Extract the (X, Y) coordinate from the center of the cell holding the provided text.  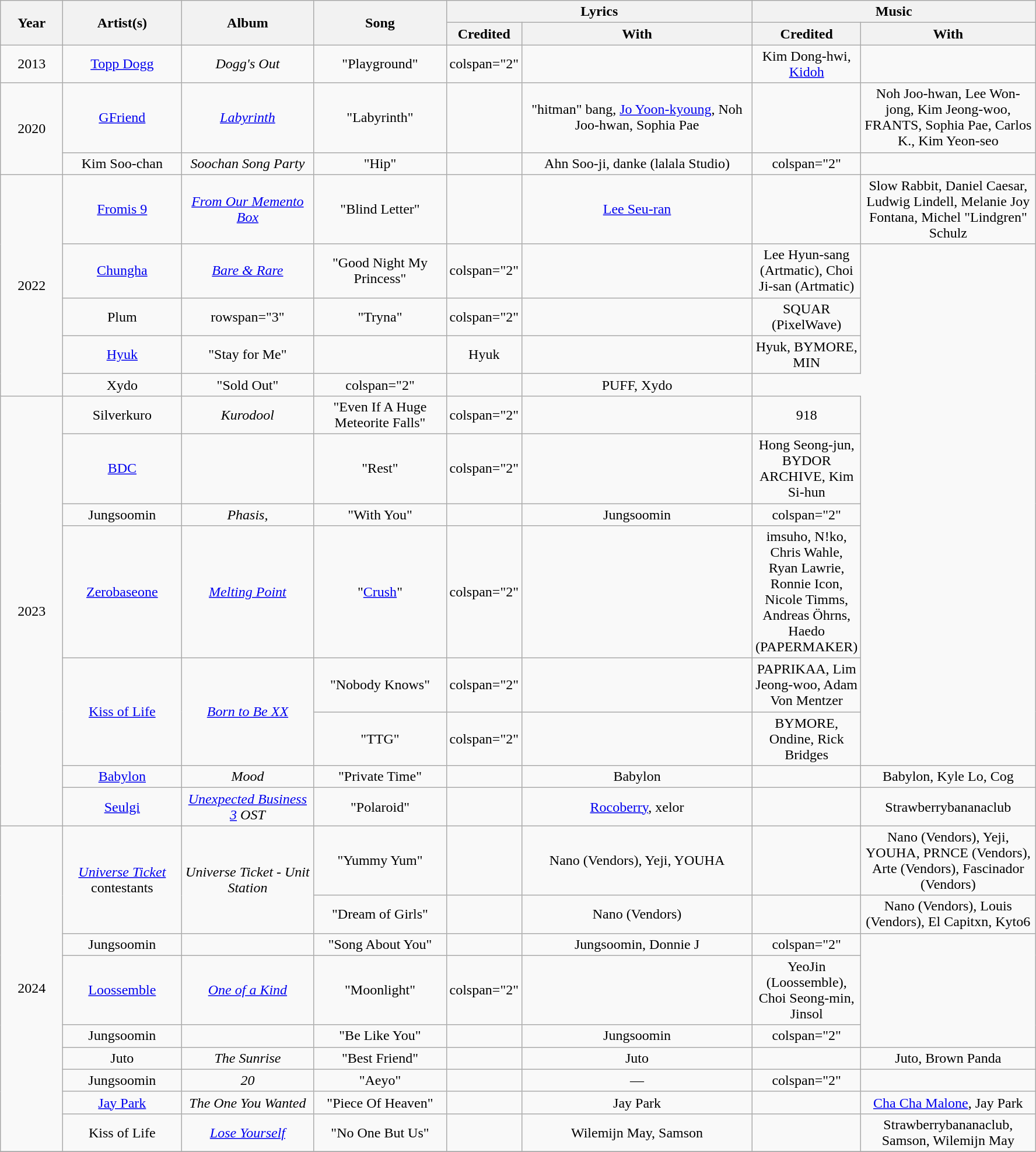
Loossemble (123, 990)
PUFF, Xydo (637, 385)
One of a Kind (247, 990)
Silverkuro (123, 414)
PAPRIKAA, Lim Jeong-woo, Adam Von Mentzer (807, 685)
BYMORE, Ondine, Rick Bridges (807, 739)
SQUAR (PixelWave) (807, 316)
"Tryna" (380, 316)
Strawberrybananaclub (949, 807)
Mood (247, 777)
"Yummy Yum" (380, 860)
rowspan="3" (247, 316)
2024 (32, 989)
Born to Be XX (247, 712)
Lose Yourself (247, 1132)
Nano (Vendors) (637, 914)
"Dream of Girls" (380, 914)
Kim Dong-hwi, Kidoh (807, 64)
Dogg's Out (247, 64)
Soochan Song Party (247, 163)
Artist(s) (123, 23)
Album (247, 23)
"Polaroid" (380, 807)
Plum (123, 316)
Fromis 9 (123, 209)
Universe Ticket contestants (123, 879)
20 (247, 1080)
Hong Seong-jun, BYDOR ARCHIVE, Kim Si-hun (807, 468)
"hitman" bang, Jo Yoon-kyoung, Noh Joo-hwan, Sophia Pae (637, 118)
"No One But Us" (380, 1132)
"Aeyo" (380, 1080)
"TTG" (380, 739)
Strawberrybananaclub, Samson, Wilemijn May (949, 1132)
"Even If A Huge Meteorite Falls" (380, 414)
Babylon, Kyle Lo, Cog (949, 777)
Lee Hyun-sang (Artmatic), Choi Ji-san (Artmatic) (807, 271)
Nano (Vendors), Yeji, YOUHA (637, 860)
Noh Joo-hwan, Lee Won-jong, Kim Jeong-woo, FRANTS, Sophia Pae, Carlos K., Kim Yeon-seo (949, 118)
Jungsoomin, Donnie J (637, 944)
Hyuk, BYMORE, MIN (807, 355)
Lyrics (600, 12)
"Labyrinth" (380, 118)
"Nobody Knows" (380, 685)
YeoJin (Loossemble), Choi Seong-min, Jinsol (807, 990)
Ahn Soo-ji, danke (lalala Studio) (637, 163)
Year (32, 23)
2020 (32, 128)
BDC (123, 468)
Labyrinth (247, 118)
Bare & Rare (247, 271)
"Good Night My Princess" (380, 271)
Wilemijn May, Samson (637, 1132)
Nano (Vendors), Louis (Vendors), El Capitxn, Kyto6 (949, 914)
The Sunrise (247, 1058)
Song (380, 23)
Kim Soo-chan (123, 163)
"Best Friend" (380, 1058)
Music (894, 12)
GFriend (123, 118)
Melting Point (247, 592)
Nano (Vendors), Yeji, YOUHA, PRNCE (Vendors), Arte (Vendors), Fascinador (Vendors) (949, 860)
"Sold Out" (247, 385)
"Blind Letter" (380, 209)
Seulgi (123, 807)
Cha Cha Malone, Jay Park (949, 1102)
Lee Seu-ran (637, 209)
"Hip" (380, 163)
"Song About You" (380, 944)
From Our Memento Box (247, 209)
The One You Wanted (247, 1102)
"Crush" (380, 592)
Rocoberry, xelor (637, 807)
"Playground" (380, 64)
Topp Dogg (123, 64)
imsuho, N!ko, Chris Wahle, Ryan Lawrie, Ronnie Icon, Nicole Timms, Andreas Öhrns, Haedo (PAPERMAKER) (807, 592)
"With You" (380, 514)
Xydo (123, 385)
Chungha (123, 271)
Zerobaseone (123, 592)
Juto, Brown Panda (949, 1058)
"Piece Of Heaven" (380, 1102)
— (637, 1080)
2013 (32, 64)
"Moonlight" (380, 990)
Slow Rabbit, Daniel Caesar, Ludwig Lindell, Melanie Joy Fontana, Michel "Lindgren" Schulz (949, 209)
Kurodool (247, 414)
"Private Time" (380, 777)
918 (807, 414)
Universe Ticket - Unit Station (247, 879)
2023 (32, 610)
"Rest" (380, 468)
"Be Like You" (380, 1036)
"Stay for Me" (247, 355)
2022 (32, 285)
Phasis, (247, 514)
Unexpected Business 3 OST (247, 807)
